Provide the (X, Y) coordinate of the cell's center where the given text is located.  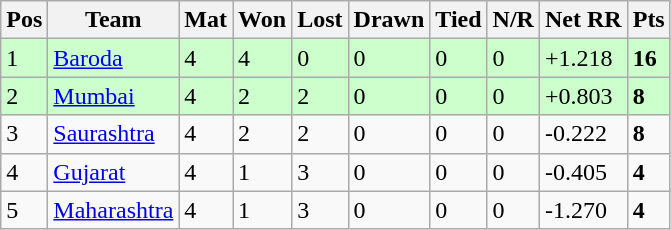
+0.803 (583, 96)
Maharashtra (114, 210)
16 (648, 58)
Pts (648, 20)
Team (114, 20)
+1.218 (583, 58)
5 (24, 210)
Won (262, 20)
Saurashtra (114, 134)
N/R (513, 20)
-1.270 (583, 210)
-0.405 (583, 172)
Mumbai (114, 96)
Drawn (389, 20)
Mat (206, 20)
Baroda (114, 58)
Gujarat (114, 172)
Tied (458, 20)
-0.222 (583, 134)
Pos (24, 20)
Net RR (583, 20)
Lost (320, 20)
